Output the [X, Y] coordinate of the center of the cell containing the given text.  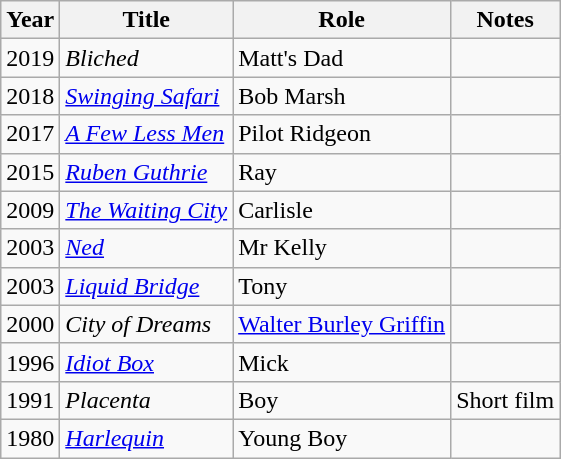
2018 [30, 96]
Boy [342, 400]
Placenta [146, 400]
Pilot Ridgeon [342, 134]
Tony [342, 286]
Ruben Guthrie [146, 172]
Mick [342, 362]
2019 [30, 58]
Young Boy [342, 438]
Swinging Safari [146, 96]
Harlequin [146, 438]
1991 [30, 400]
Mr Kelly [342, 248]
A Few Less Men [146, 134]
Bob Marsh [342, 96]
City of Dreams [146, 324]
Notes [506, 20]
Year [30, 20]
The Waiting City [146, 210]
1996 [30, 362]
2015 [30, 172]
Role [342, 20]
Matt's Dad [342, 58]
Bliched [146, 58]
2000 [30, 324]
Short film [506, 400]
Title [146, 20]
1980 [30, 438]
Walter Burley Griffin [342, 324]
Ray [342, 172]
2009 [30, 210]
Carlisle [342, 210]
Liquid Bridge [146, 286]
Ned [146, 248]
2017 [30, 134]
Idiot Box [146, 362]
